From the cell containing the given text, extract its center point as (X, Y) coordinate. 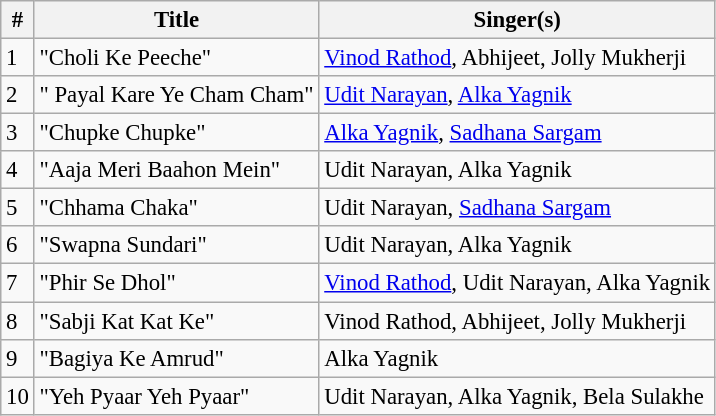
"Aaja Meri Baahon Mein" (176, 170)
"Yeh Pyaar Yeh Pyaar" (176, 396)
Alka Yagnik (517, 358)
Alka Yagnik, Sadhana Sargam (517, 133)
7 (18, 283)
9 (18, 358)
5 (18, 208)
"Sabji Kat Kat Ke" (176, 321)
"Choli Ke Peeche" (176, 58)
# (18, 20)
3 (18, 133)
" Payal Kare Ye Cham Cham" (176, 95)
Udit Narayan, Alka Yagnik, Bela Sulakhe (517, 396)
Title (176, 20)
8 (18, 321)
1 (18, 58)
"Phir Se Dhol" (176, 283)
"Swapna Sundari" (176, 245)
6 (18, 245)
"Chupke Chupke" (176, 133)
2 (18, 95)
Vinod Rathod, Udit Narayan, Alka Yagnik (517, 283)
10 (18, 396)
Singer(s) (517, 20)
"Bagiya Ke Amrud" (176, 358)
Udit Narayan, Sadhana Sargam (517, 208)
"Chhama Chaka" (176, 208)
4 (18, 170)
